Search for the cell housing the specified text and yield its [x, y] center coordinate. 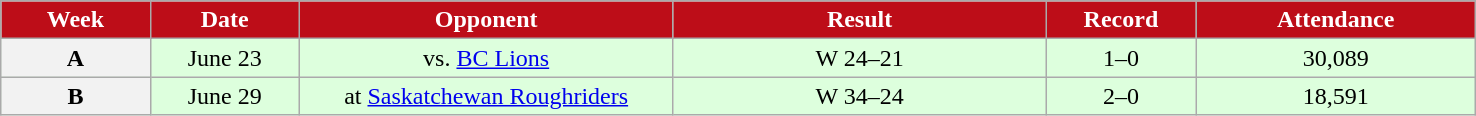
Week [76, 20]
B [76, 96]
vs. BC Lions [486, 58]
A [76, 58]
2–0 [1120, 96]
June 29 [224, 96]
W 24–21 [860, 58]
Attendance [1336, 20]
18,591 [1336, 96]
June 23 [224, 58]
Date [224, 20]
W 34–24 [860, 96]
1–0 [1120, 58]
Opponent [486, 20]
at Saskatchewan Roughriders [486, 96]
30,089 [1336, 58]
Result [860, 20]
Record [1120, 20]
